Detect which cell encompasses the target text, then output its (X, Y) center coordinate. 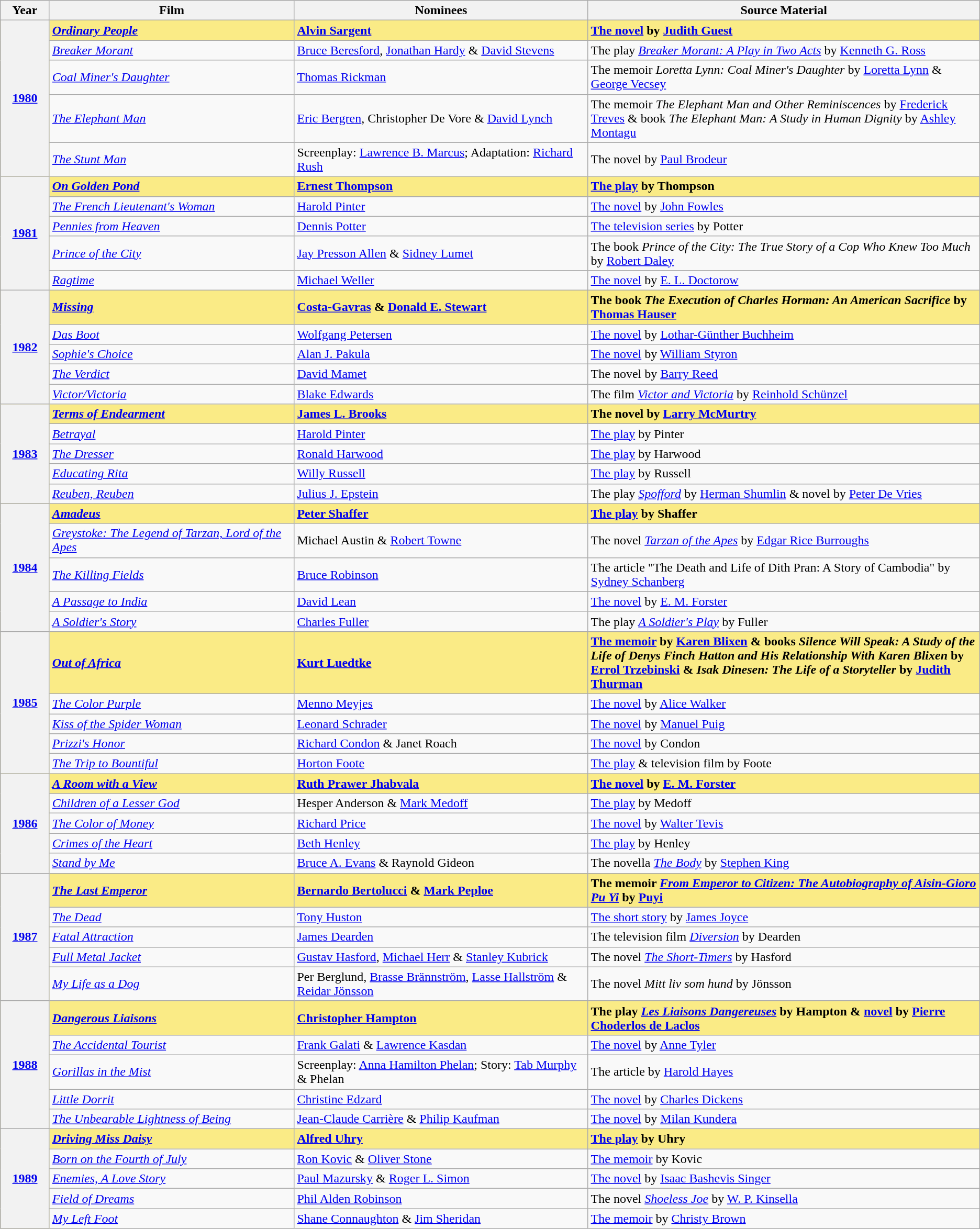
Christine Edzard (441, 1099)
The play & television film by Foote (784, 764)
My Life as a Dog (172, 984)
Reuben, Reuben (172, 494)
Bruce A. Evans & Raynold Gideon (441, 863)
The film Victor and Victoria by Reinhold Schünzel (784, 394)
A Passage to India (172, 601)
1983 (25, 454)
Thomas Rickman (441, 77)
Wolfgang Petersen (441, 334)
The play by Russell (784, 474)
The Last Emperor (172, 890)
1982 (25, 347)
The play A Soldier's Play by Fuller (784, 621)
The article by Harold Hayes (784, 1072)
The television film Diversion by Dearden (784, 937)
The Elephant Man (172, 118)
David Lean (441, 601)
Christopher Hampton (441, 1018)
Nominees (441, 10)
On Golden Pond (172, 186)
Shane Connaughton & Jim Sheridan (441, 1219)
1980 (25, 98)
Ordinary People (172, 30)
The Stunt Man (172, 159)
Peter Shaffer (441, 513)
Coal Miner's Daughter (172, 77)
Julius J. Epstein (441, 494)
The novel by E. L. Doctorow (784, 280)
The novel by Larry McMurtry (784, 414)
Jay Presson Allen & Sidney Lumet (441, 253)
Phil Alden Robinson (441, 1199)
The novel by Barry Reed (784, 374)
Per Berglund, Brasse Brännström, Lasse Hallström & Reidar Jönsson (441, 984)
The novel by Alice Walker (784, 703)
Dangerous Liaisons (172, 1018)
A Room with a View (172, 784)
The novel by Isaac Bashevis Singer (784, 1179)
Menno Meyjes (441, 703)
Jean-Claude Carrière & Philip Kaufman (441, 1119)
The Verdict (172, 374)
Willy Russell (441, 474)
The novel by Manuel Puig (784, 724)
The book The Execution of Charles Horman: An American Sacrifice by Thomas Hauser (784, 307)
Frank Galati & Lawrence Kasdan (441, 1045)
Das Boot (172, 334)
Bruce Robinson (441, 575)
Screenplay: Lawrence B. Marcus; Adaptation: Richard Rush (441, 159)
The novel by Paul Brodeur (784, 159)
Full Metal Jacket (172, 957)
Stand by Me (172, 863)
The play Breaker Morant: A Play in Two Acts by Kenneth G. Ross (784, 50)
Gorillas in the Mist (172, 1072)
Eric Bergren, Christopher De Vore & David Lynch (441, 118)
The Color of Money (172, 823)
Bernardo Bertolucci & Mark Peploe (441, 890)
Fatal Attraction (172, 937)
The play by Harwood (784, 454)
The play by Medoff (784, 803)
Little Dorrit (172, 1099)
Ragtime (172, 280)
Leonard Schrader (441, 724)
The television series by Potter (784, 226)
The Unbearable Lightness of Being (172, 1119)
Ron Kovic & Oliver Stone (441, 1159)
The novel Tarzan of the Apes by Edgar Rice Burroughs (784, 540)
Ruth Prawer Jhabvala (441, 784)
The play Les Liaisons Dangereuses by Hampton & novel by Pierre Choderlos de Laclos (784, 1018)
The memoir The Elephant Man and Other Reminiscences by Frederick Treves & book The Elephant Man: A Study in Human Dignity by Ashley Montagu (784, 118)
Terms of Endearment (172, 414)
A Soldier's Story (172, 621)
Amadeus (172, 513)
Victor/Victoria (172, 394)
Alan J. Pakula (441, 354)
Film (172, 10)
Greystoke: The Legend of Tarzan, Lord of the Apes (172, 540)
The book Prince of the City: The True Story of a Cop Who Knew Too Much by Robert Daley (784, 253)
1987 (25, 937)
Hesper Anderson & Mark Medoff (441, 803)
Screenplay: Anna Hamilton Phelan; Story: Tab Murphy & Phelan (441, 1072)
The memoir by Christy Brown (784, 1219)
Ronald Harwood (441, 454)
Dennis Potter (441, 226)
The novel by John Fowles (784, 206)
James Dearden (441, 937)
The Trip to Bountiful (172, 764)
My Left Foot (172, 1219)
1981 (25, 233)
Pennies from Heaven (172, 226)
The Killing Fields (172, 575)
The Dead (172, 917)
Alvin Sargent (441, 30)
Blake Edwards (441, 394)
Betrayal (172, 434)
Children of a Lesser God (172, 803)
Beth Henley (441, 843)
1988 (25, 1065)
The memoir Loretta Lynn: Coal Miner's Daughter by Loretta Lynn & George Vecsey (784, 77)
The novella The Body by Stephen King (784, 863)
Paul Mazursky & Roger L. Simon (441, 1179)
The novel by Walter Tevis (784, 823)
1989 (25, 1179)
The play by Uhry (784, 1139)
The play Spofford by Herman Shumlin & novel by Peter De Vries (784, 494)
Prince of the City (172, 253)
Tony Huston (441, 917)
The play by Pinter (784, 434)
Richard Condon & Janet Roach (441, 744)
Driving Miss Daisy (172, 1139)
The play by Thompson (784, 186)
Enemies, A Love Story (172, 1179)
The novel by Charles Dickens (784, 1099)
Kurt Luedtke (441, 663)
1985 (25, 702)
The Dresser (172, 454)
The novel by Lothar-Günther Buchheim (784, 334)
Crimes of the Heart (172, 843)
The short story by James Joyce (784, 917)
The novel The Short-Timers by Hasford (784, 957)
The novel Mitt liv som hund by Jönsson (784, 984)
Horton Foote (441, 764)
Prizzi's Honor (172, 744)
The French Lieutenant's Woman (172, 206)
The novel by Judith Guest (784, 30)
Born on the Fourth of July (172, 1159)
Out of Africa (172, 663)
The Color Purple (172, 703)
Kiss of the Spider Woman (172, 724)
James L. Brooks (441, 414)
Field of Dreams (172, 1199)
Gustav Hasford, Michael Herr & Stanley Kubrick (441, 957)
The novel by Anne Tyler (784, 1045)
The memoir by Kovic (784, 1159)
The play by Henley (784, 843)
Alfred Uhry (441, 1139)
Richard Price (441, 823)
The novel Shoeless Joe by W. P. Kinsella (784, 1199)
Breaker Morant (172, 50)
Michael Weller (441, 280)
Bruce Beresford, Jonathan Hardy & David Stevens (441, 50)
Costa-Gavras & Donald E. Stewart (441, 307)
Charles Fuller (441, 621)
Ernest Thompson (441, 186)
The article "The Death and Life of Dith Pran: A Story of Cambodia" by Sydney Schanberg (784, 575)
Year (25, 10)
Sophie's Choice (172, 354)
David Mamet (441, 374)
The Accidental Tourist (172, 1045)
Missing (172, 307)
The novel by William Styron (784, 354)
The play by Shaffer (784, 513)
Source Material (784, 10)
Educating Rita (172, 474)
1986 (25, 823)
1984 (25, 567)
Michael Austin & Robert Towne (441, 540)
The novel by Condon (784, 744)
The memoir From Emperor to Citizen: The Autobiography of Aisin-Gioro Pu Yi by Puyi (784, 890)
The novel by Milan Kundera (784, 1119)
